Identify which cell holds the provided text, then report its [X, Y] central coordinate. 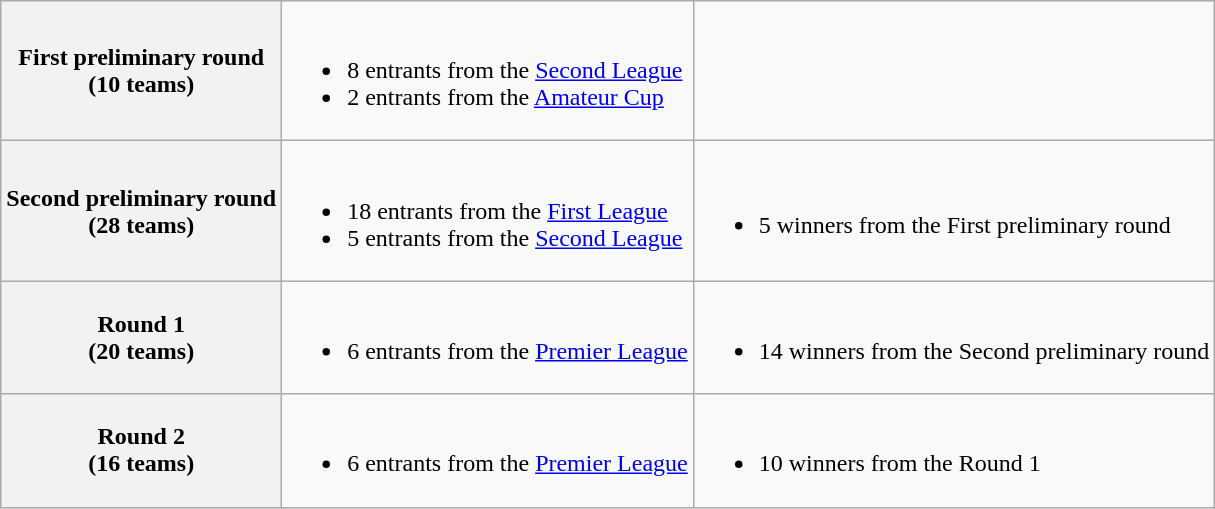
18 entrants from the First League5 entrants from the Second League [488, 211]
First preliminary round (10 teams) [142, 71]
Round 1 (20 teams) [142, 338]
8 entrants from the Second League2 entrants from the Amateur Cup [488, 71]
10 winners from the Round 1 [954, 450]
14 winners from the Second preliminary round [954, 338]
Second preliminary round (28 teams) [142, 211]
5 winners from the First preliminary round [954, 211]
Round 2 (16 teams) [142, 450]
